From the cell containing the given text, extract its center point as [x, y] coordinate. 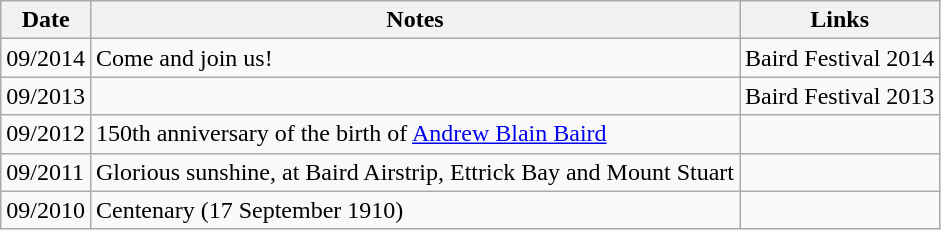
09/2011 [46, 172]
Glorious sunshine, at Baird Airstrip, Ettrick Bay and Mount Stuart [414, 172]
Links [840, 20]
09/2012 [46, 134]
09/2010 [46, 210]
Notes [414, 20]
Centenary (17 September 1910) [414, 210]
Come and join us! [414, 58]
Baird Festival 2014 [840, 58]
Baird Festival 2013 [840, 96]
Date [46, 20]
09/2013 [46, 96]
150th anniversary of the birth of Andrew Blain Baird [414, 134]
09/2014 [46, 58]
